Return the (x, y) coordinate for the center point of the cell that contains the specified text.  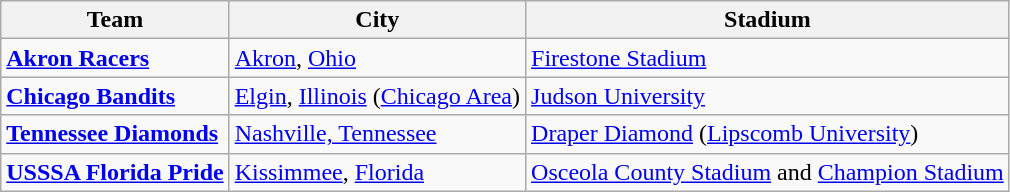
Osceola County Stadium and Champion Stadium (768, 172)
Firestone Stadium (768, 58)
Akron, Ohio (377, 58)
Tennessee Diamonds (115, 134)
USSSA Florida Pride (115, 172)
Akron Racers (115, 58)
Elgin, Illinois (Chicago Area) (377, 96)
Stadium (768, 20)
Kissimmee, Florida (377, 172)
Team (115, 20)
Nashville, Tennessee (377, 134)
Judson University (768, 96)
Draper Diamond (Lipscomb University) (768, 134)
Chicago Bandits (115, 96)
City (377, 20)
